From the cell containing the given text, extract its center point as (x, y) coordinate. 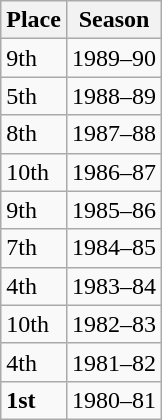
Season (114, 20)
1986–87 (114, 172)
7th (34, 248)
1987–88 (114, 134)
1985–86 (114, 210)
1980–81 (114, 400)
5th (34, 96)
1984–85 (114, 248)
1982–83 (114, 324)
8th (34, 134)
1989–90 (114, 58)
1st (34, 400)
1983–84 (114, 286)
1981–82 (114, 362)
Place (34, 20)
1988–89 (114, 96)
